For the text-containing cell, return its midpoint in [X, Y] coordinate format. 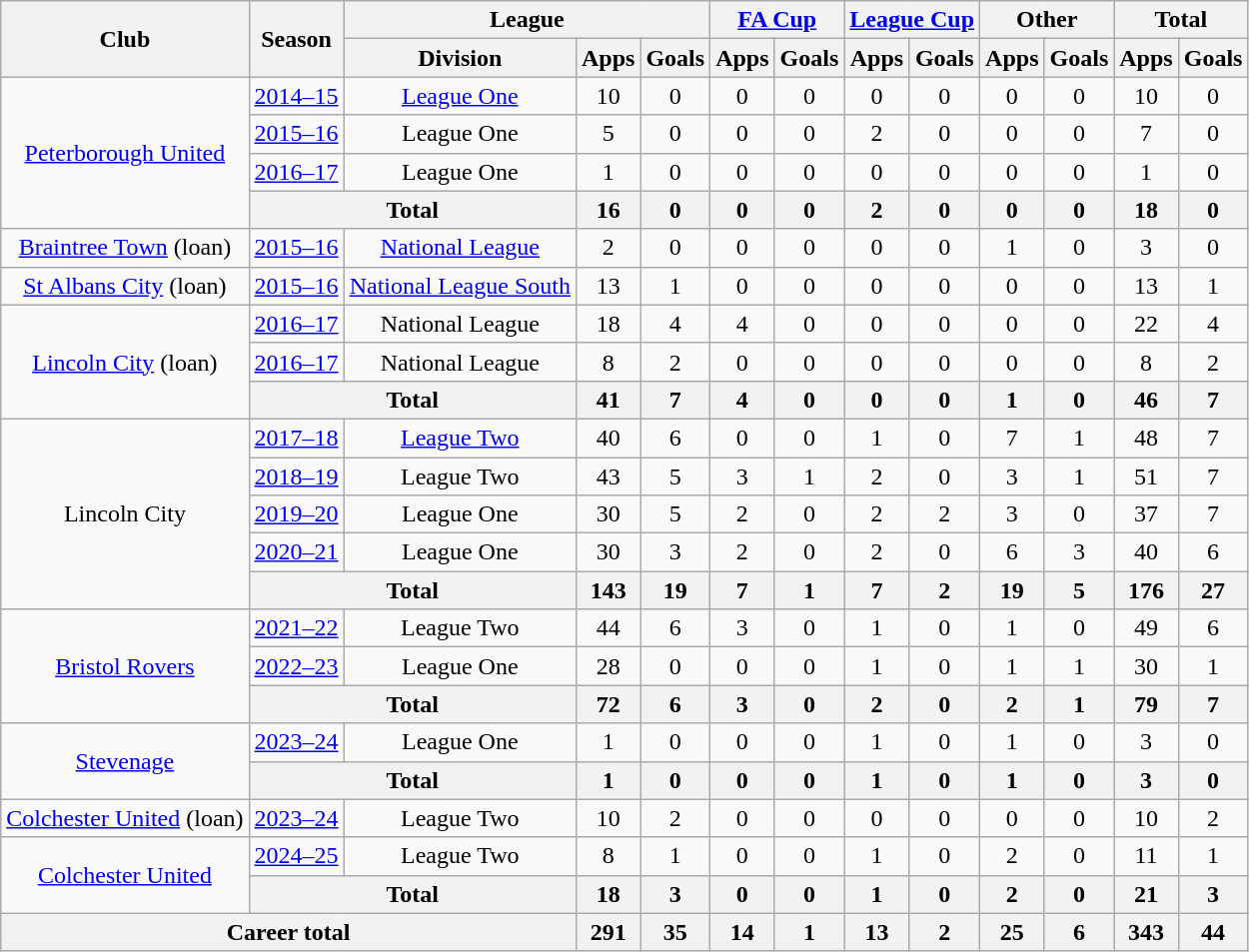
FA Cup [777, 20]
49 [1146, 628]
35 [675, 932]
Colchester United [125, 875]
46 [1146, 400]
27 [1213, 590]
Colchester United (loan) [125, 818]
Division [460, 58]
Club [125, 39]
143 [608, 590]
16 [608, 210]
Other [1047, 20]
51 [1146, 476]
Bristol Rovers [125, 666]
41 [608, 400]
St Albans City (loan) [125, 286]
Stevenage [125, 761]
Career total [289, 932]
Braintree Town (loan) [125, 248]
79 [1146, 704]
2017–18 [296, 438]
2014–15 [296, 96]
League Cup [912, 20]
National League South [460, 286]
Lincoln City (loan) [125, 362]
11 [1146, 856]
2019–20 [296, 514]
2022–23 [296, 666]
291 [608, 932]
League [528, 20]
Season [296, 39]
2024–25 [296, 856]
43 [608, 476]
2021–22 [296, 628]
22 [1146, 324]
2018–19 [296, 476]
72 [608, 704]
Peterborough United [125, 153]
21 [1146, 894]
176 [1146, 590]
Lincoln City [125, 513]
343 [1146, 932]
14 [742, 932]
2020–21 [296, 552]
25 [1012, 932]
28 [608, 666]
48 [1146, 438]
37 [1146, 514]
